Determine the (X, Y) coordinate at the center of the cell enclosing the given text.  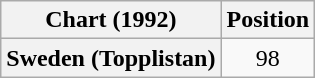
Chart (1992) (111, 20)
Position (268, 20)
Sweden (Topplistan) (111, 58)
98 (268, 58)
